Return the [X, Y] coordinate for the center point of the cell that contains the specified text.  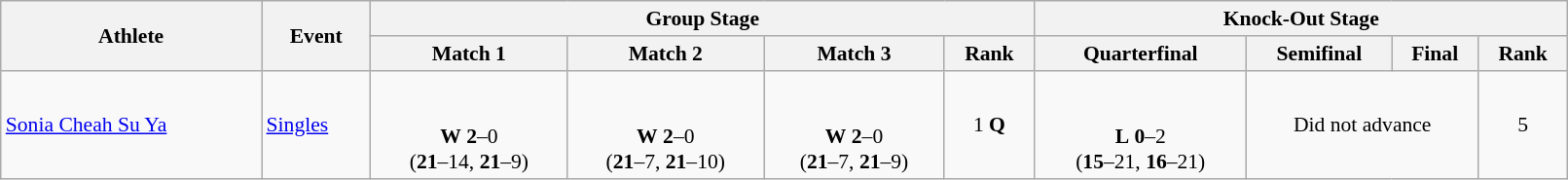
W 2–0 (21–7, 21–9) [855, 125]
Semifinal [1320, 54]
Knock-Out Stage [1301, 18]
Group Stage [703, 18]
1 Q [989, 125]
Match 3 [855, 54]
W 2–0 (21–7, 21–10) [666, 125]
5 [1522, 125]
Final [1435, 54]
Match 1 [469, 54]
Match 2 [666, 54]
Athlete [131, 35]
Did not advance [1363, 125]
Quarterfinal [1141, 54]
Sonia Cheah Su Ya [131, 125]
L 0–2 (15–21, 16–21) [1141, 125]
W 2–0 (21–14, 21–9) [469, 125]
Event [316, 35]
Singles [316, 125]
